Return (X, Y) of the center of cell containing provided text 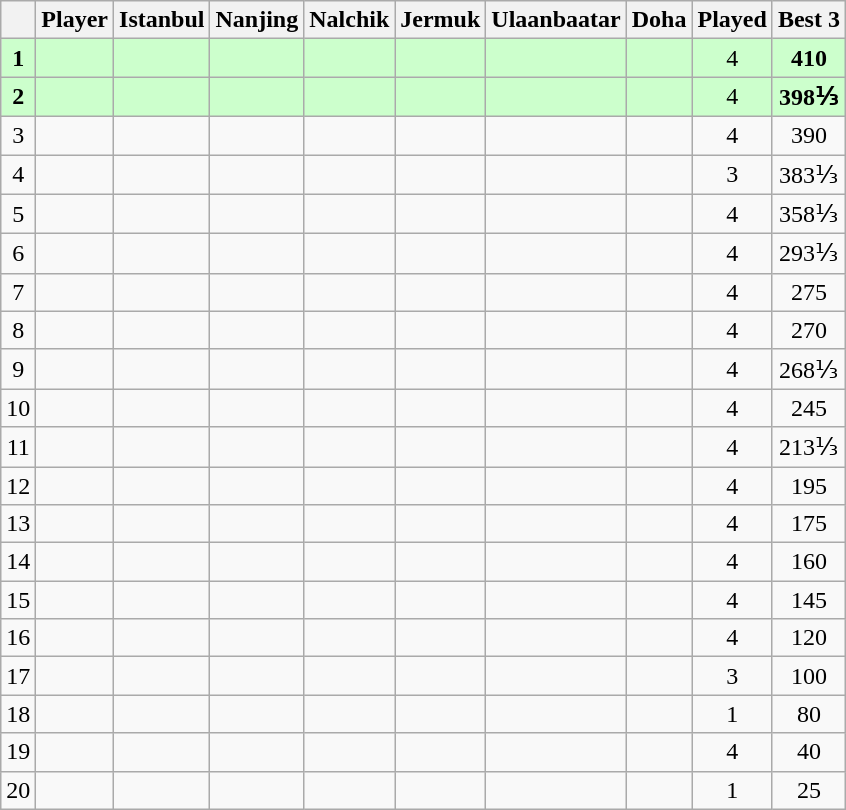
Nanjing (257, 20)
293⅓ (808, 254)
175 (808, 524)
213⅓ (808, 447)
20 (18, 790)
Best 3 (808, 20)
14 (18, 562)
6 (18, 254)
12 (18, 485)
17 (18, 676)
7 (18, 292)
15 (18, 600)
275 (808, 292)
18 (18, 714)
5 (18, 214)
11 (18, 447)
160 (808, 562)
19 (18, 752)
390 (808, 135)
245 (808, 408)
8 (18, 330)
10 (18, 408)
Jermuk (440, 20)
2 (18, 97)
80 (808, 714)
25 (808, 790)
398⅓ (808, 97)
120 (808, 638)
Ulaanbaatar (556, 20)
40 (808, 752)
16 (18, 638)
Doha (659, 20)
Player (75, 20)
383⅓ (808, 174)
9 (18, 369)
195 (808, 485)
268⅓ (808, 369)
410 (808, 58)
Played (732, 20)
Istanbul (162, 20)
100 (808, 676)
145 (808, 600)
358⅓ (808, 214)
270 (808, 330)
13 (18, 524)
Nalchik (350, 20)
